For the text-containing cell, return its midpoint in [X, Y] coordinate format. 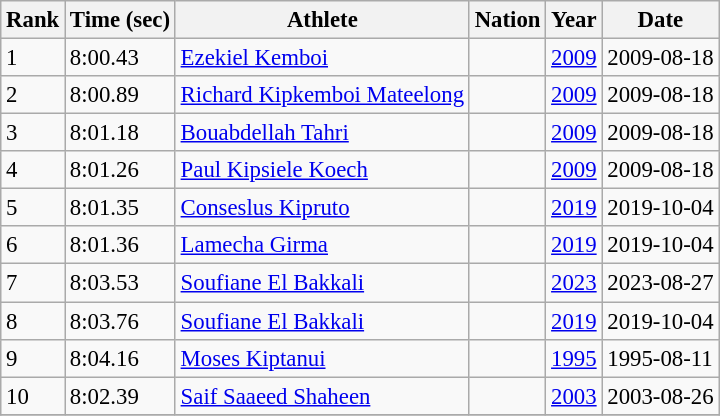
2023-08-27 [660, 283]
Richard Kipkemboi Mateelong [322, 95]
Athlete [322, 20]
8:01.18 [120, 133]
2003 [574, 396]
8:01.35 [120, 208]
3 [33, 133]
8:00.89 [120, 95]
7 [33, 283]
2003-08-26 [660, 396]
Date [660, 20]
8:01.26 [120, 170]
8:04.16 [120, 358]
Nation [507, 20]
Moses Kiptanui [322, 358]
1 [33, 58]
4 [33, 170]
8:00.43 [120, 58]
Year [574, 20]
2023 [574, 283]
Lamecha Girma [322, 245]
8 [33, 321]
8:03.53 [120, 283]
Saif Saaeed Shaheen [322, 396]
5 [33, 208]
8:02.39 [120, 396]
Bouabdellah Tahri [322, 133]
1995-08-11 [660, 358]
1995 [574, 358]
10 [33, 396]
Conseslus Kipruto [322, 208]
9 [33, 358]
Rank [33, 20]
Paul Kipsiele Koech [322, 170]
Ezekiel Kemboi [322, 58]
2 [33, 95]
Time (sec) [120, 20]
8:03.76 [120, 321]
8:01.36 [120, 245]
6 [33, 245]
